For the text-containing cell, return its midpoint in (X, Y) coordinate format. 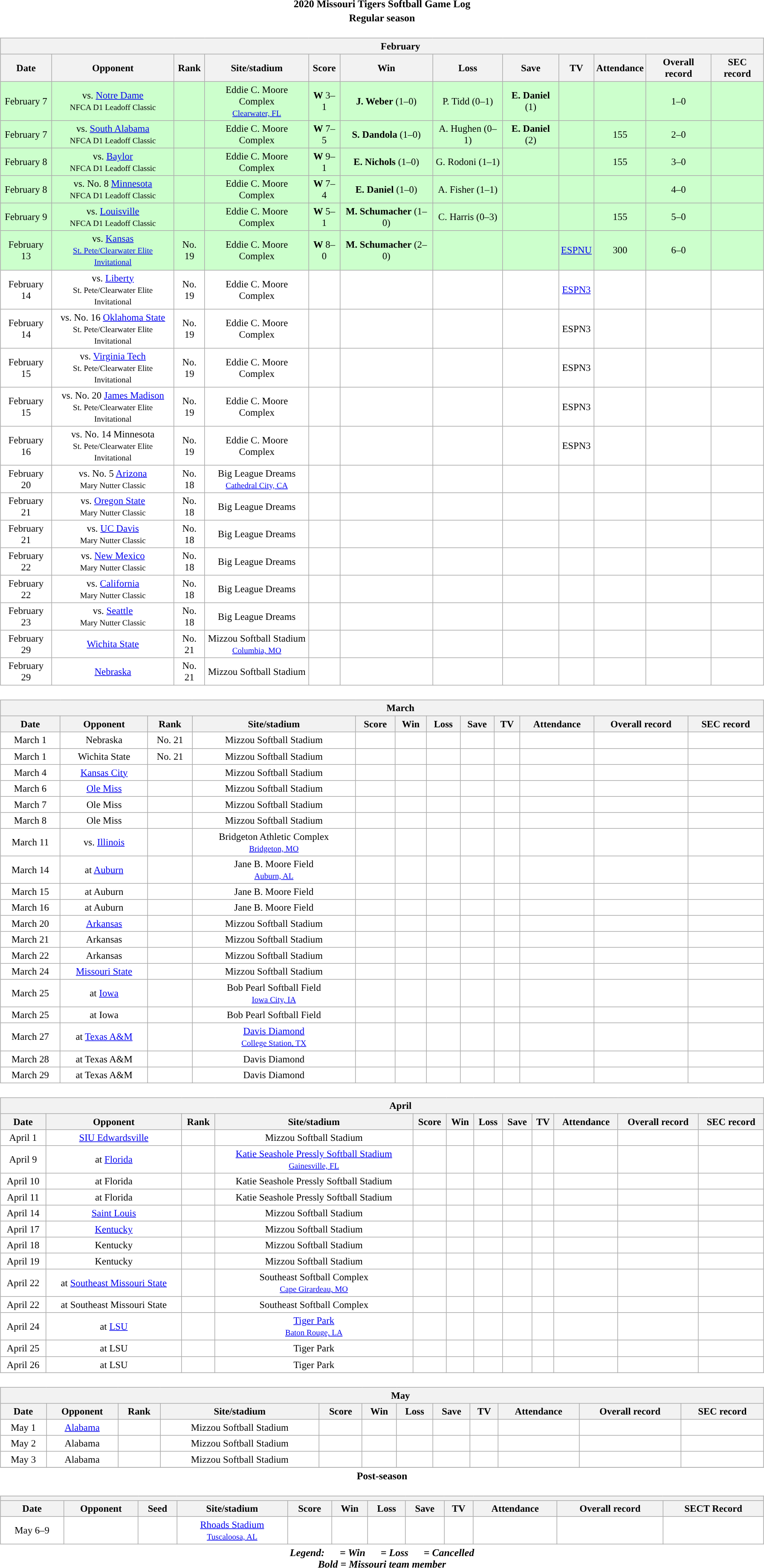
April 26 (23, 1365)
Bob Pearl Softball Field (274, 1015)
E. Nichols (1–0) (386, 162)
Mizzou Softball StadiumColumbia, MO (257, 645)
vs. No. 16 Oklahoma StateSt. Pete/Clearwater Elite Invitational (113, 329)
April 9 (23, 1160)
May (382, 1395)
April (382, 1105)
April 11 (23, 1197)
W 5–1 (324, 217)
February (382, 46)
2–0 (678, 135)
vs. SeattleMary Nutter Classic (113, 616)
3–0 (678, 162)
Tiger ParkBaton Rouge, LA (314, 1327)
P. Tidd (0–1) (468, 101)
May 3 (23, 1459)
G. Rodoni (1–1) (468, 162)
Eddie C. Moore ComplexClearwater, FL (257, 101)
vs. Oregon StateMary Nutter Classic (113, 506)
E. Daniel (2) (530, 135)
vs. KansasSt. Pete/Clearwater Elite Invitational (113, 250)
March 7 (31, 804)
Seed (158, 1509)
March 15 (31, 891)
Southeast Softball Complex (314, 1305)
April 17 (23, 1229)
March (382, 708)
March 27 (31, 1037)
February 20 (26, 479)
W 3–1 (324, 101)
Kansas City (104, 772)
Bridgeton Athletic ComplexBridgeton, MO (274, 842)
vs. No. 14 MinnesotaSt. Pete/Clearwater Elite Invitational (113, 446)
April 1 (23, 1137)
ESPNU (576, 250)
March 16 (31, 908)
March 20 (31, 923)
Jane B. Moore FieldAuburn, AL (274, 870)
W 9–1 (324, 162)
Bob Pearl Softball FieldIowa City, IA (274, 993)
March 14 (31, 870)
vs. No. 20 James MadisonSt. Pete/Clearwater Elite Invitational (113, 407)
April 25 (23, 1348)
March 21 (31, 940)
May 6–9 (32, 1530)
5–0 (678, 217)
A. Fisher (1–1) (468, 189)
vs. No. 8 MinnesotaNFCA D1 Leadoff Classic (113, 189)
vs. Notre DameNFCA D1 Leadoff Classic (113, 101)
S. Dandola (1–0) (386, 135)
vs. CaliforniaMary Nutter Classic (113, 589)
Saint Louis (114, 1213)
April 18 (23, 1245)
W 7–5 (324, 135)
E. Daniel (1–0) (386, 189)
M. Schumacher (1–0) (386, 217)
April 14 (23, 1213)
March 28 (31, 1059)
March 24 (31, 972)
April 19 (23, 1261)
April 10 (23, 1181)
6–0 (678, 250)
February 16 (26, 446)
March 22 (31, 956)
May 1 (23, 1427)
Big League DreamsCathedral City, CA (257, 479)
February 9 (26, 217)
SIU Edwardsville (114, 1137)
Missouri State (104, 972)
April 24 (23, 1327)
Davis DiamondCollege Station, TX (274, 1037)
Southeast Softball ComplexCape Girardeau, MO (314, 1283)
A. Hughen (0–1) (468, 135)
February 13 (26, 250)
May 2 (23, 1443)
300 (620, 250)
vs. New MexicoMary Nutter Classic (113, 562)
E. Daniel (1) (530, 101)
Katie Seashole Pressly Softball StadiumGainesville, FL (314, 1160)
1–0 (678, 101)
M. Schumacher (2–0) (386, 250)
February 23 (26, 616)
vs. South AlabamaNFCA D1 Leadoff Classic (113, 135)
4–0 (678, 189)
March 29 (31, 1075)
J. Weber (1–0) (386, 101)
vs. BaylorNFCA D1 Leadoff Classic (113, 162)
SECT Record (713, 1509)
March 6 (31, 788)
vs. LibertySt. Pete/Clearwater Elite Invitational (113, 289)
vs. Illinois (104, 842)
C. Harris (0–3) (468, 217)
vs. Virginia TechSt. Pete/Clearwater Elite Invitational (113, 367)
vs. UC DavisMary Nutter Classic (113, 534)
March 11 (31, 842)
Rhoads StadiumTuscaloosa, AL (232, 1530)
vs. LouisvilleNFCA D1 Leadoff Classic (113, 217)
W 7–4 (324, 189)
March 4 (31, 772)
vs. No. 5 ArizonaMary Nutter Classic (113, 479)
March 8 (31, 820)
W 8–0 (324, 250)
